Pinpoint the cell where the given text exists, returning its (x, y) midpoint coordinate. 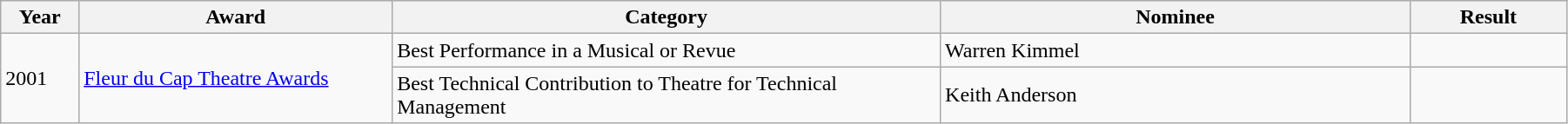
Category (667, 17)
Best Technical Contribution to Theatre for Technical Management (667, 95)
Year (40, 17)
Fleur du Cap Theatre Awards (236, 78)
Award (236, 17)
Warren Kimmel (1176, 50)
Result (1488, 17)
2001 (40, 78)
Best Performance in a Musical or Revue (667, 50)
Nominee (1176, 17)
Keith Anderson (1176, 95)
